Find where the given text appears and provide that cell's center as (X, Y) coordinate. 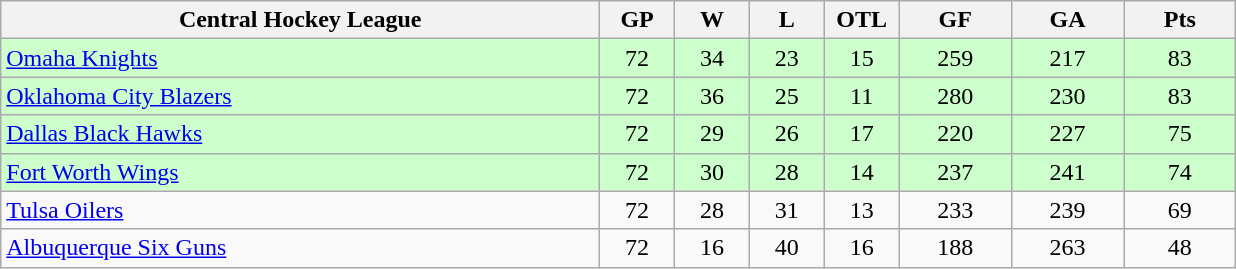
220 (955, 134)
34 (712, 58)
75 (1180, 134)
23 (786, 58)
69 (1180, 210)
233 (955, 210)
25 (786, 96)
W (712, 20)
227 (1067, 134)
Oklahoma City Blazers (300, 96)
263 (1067, 248)
26 (786, 134)
17 (862, 134)
40 (786, 248)
217 (1067, 58)
230 (1067, 96)
GA (1067, 20)
241 (1067, 172)
15 (862, 58)
74 (1180, 172)
GP (638, 20)
Central Hockey League (300, 20)
188 (955, 248)
Fort Worth Wings (300, 172)
13 (862, 210)
30 (712, 172)
11 (862, 96)
Tulsa Oilers (300, 210)
L (786, 20)
239 (1067, 210)
36 (712, 96)
29 (712, 134)
14 (862, 172)
Pts (1180, 20)
48 (1180, 248)
Albuquerque Six Guns (300, 248)
280 (955, 96)
GF (955, 20)
237 (955, 172)
Dallas Black Hawks (300, 134)
Omaha Knights (300, 58)
31 (786, 210)
259 (955, 58)
OTL (862, 20)
